Provide the [X, Y] coordinate of the cell's center where the given text is located.  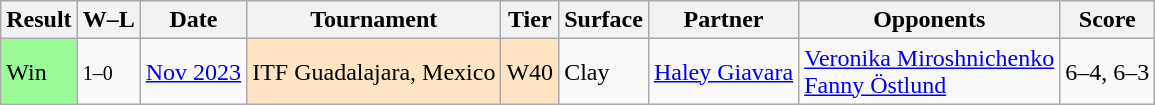
Result [39, 20]
1–0 [108, 72]
Tournament [374, 20]
Win [39, 72]
Veronika Miroshnichenko Fanny Östlund [930, 72]
W–L [108, 20]
Date [193, 20]
Score [1108, 20]
Partner [723, 20]
Clay [604, 72]
Haley Giavara [723, 72]
Tier [530, 20]
Opponents [930, 20]
ITF Guadalajara, Mexico [374, 72]
6–4, 6–3 [1108, 72]
Surface [604, 20]
Nov 2023 [193, 72]
W40 [530, 72]
